Scan for the cell matching the given text and deliver its [X, Y] coordinate at center. 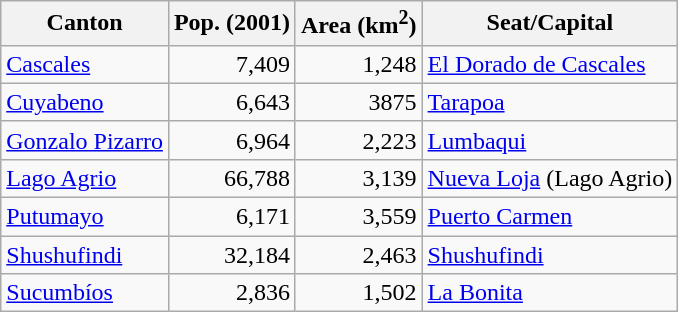
66,788 [232, 178]
Canton [85, 24]
6,964 [232, 140]
Sucumbíos [85, 293]
Lumbaqui [550, 140]
3,559 [358, 217]
Puerto Carmen [550, 217]
7,409 [232, 64]
Gonzalo Pizarro [85, 140]
2,463 [358, 255]
1,248 [358, 64]
Cuyabeno [85, 102]
Seat/Capital [550, 24]
6,171 [232, 217]
1,502 [358, 293]
Lago Agrio [85, 178]
3875 [358, 102]
2,223 [358, 140]
Putumayo [85, 217]
6,643 [232, 102]
La Bonita [550, 293]
El Dorado de Cascales [550, 64]
2,836 [232, 293]
32,184 [232, 255]
Nueva Loja (Lago Agrio) [550, 178]
Tarapoa [550, 102]
Cascales [85, 64]
3,139 [358, 178]
Area (km2) [358, 24]
Pop. (2001) [232, 24]
